Return the (X, Y) coordinate for the center point of the cell that contains the specified text.  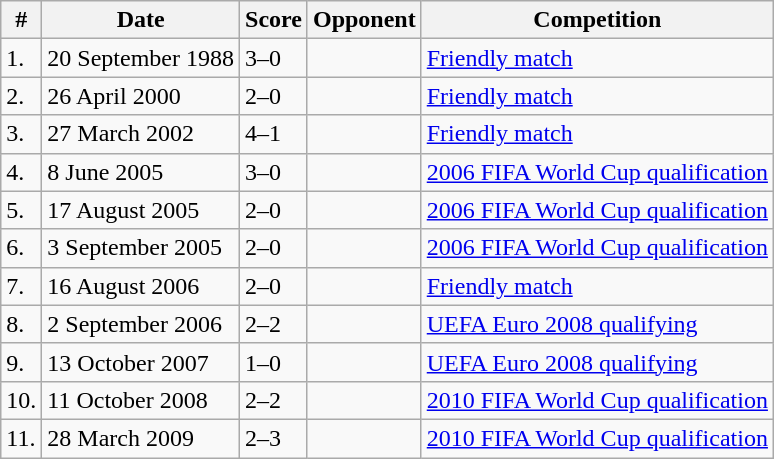
6. (22, 248)
5. (22, 210)
9. (22, 362)
Score (274, 20)
7. (22, 286)
1–0 (274, 362)
13 October 2007 (141, 362)
8 June 2005 (141, 172)
4. (22, 172)
Opponent (364, 20)
4–1 (274, 134)
26 April 2000 (141, 96)
# (22, 20)
11. (22, 438)
27 March 2002 (141, 134)
3. (22, 134)
28 March 2009 (141, 438)
1. (22, 58)
3 September 2005 (141, 248)
10. (22, 400)
11 October 2008 (141, 400)
20 September 1988 (141, 58)
16 August 2006 (141, 286)
17 August 2005 (141, 210)
2. (22, 96)
Competition (597, 20)
2–3 (274, 438)
8. (22, 324)
Date (141, 20)
2 September 2006 (141, 324)
